Identify which cell holds the provided text, then report its [x, y] central coordinate. 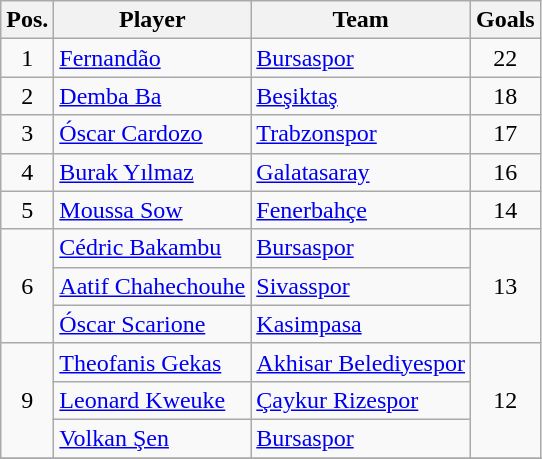
Burak Yılmaz [152, 172]
Goals [505, 20]
Óscar Scarione [152, 324]
Çaykur Rizespor [361, 400]
2 [28, 96]
Kasimpasa [361, 324]
Akhisar Belediyespor [361, 362]
Theofanis Gekas [152, 362]
Trabzonspor [361, 134]
4 [28, 172]
Beşiktaş [361, 96]
22 [505, 58]
17 [505, 134]
18 [505, 96]
16 [505, 172]
14 [505, 210]
Team [361, 20]
Aatif Chahechouhe [152, 286]
9 [28, 400]
3 [28, 134]
Galatasaray [361, 172]
Pos. [28, 20]
Player [152, 20]
5 [28, 210]
Cédric Bakambu [152, 248]
Sivasspor [361, 286]
12 [505, 400]
Demba Ba [152, 96]
13 [505, 286]
Volkan Şen [152, 438]
Leonard Kweuke [152, 400]
Fernandão [152, 58]
1 [28, 58]
Fenerbahçe [361, 210]
Moussa Sow [152, 210]
Óscar Cardozo [152, 134]
6 [28, 286]
